Search for the cell housing the specified text and yield its [X, Y] center coordinate. 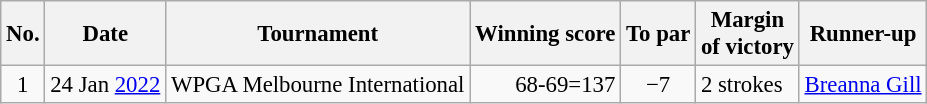
WPGA Melbourne International [318, 85]
Tournament [318, 34]
Runner-up [863, 34]
1 [23, 85]
Marginof victory [748, 34]
24 Jan 2022 [106, 85]
Winning score [546, 34]
68-69=137 [546, 85]
Breanna Gill [863, 85]
To par [658, 34]
Date [106, 34]
2 strokes [748, 85]
No. [23, 34]
−7 [658, 85]
